Locate the cell with the specified text and output its [x, y] center coordinate. 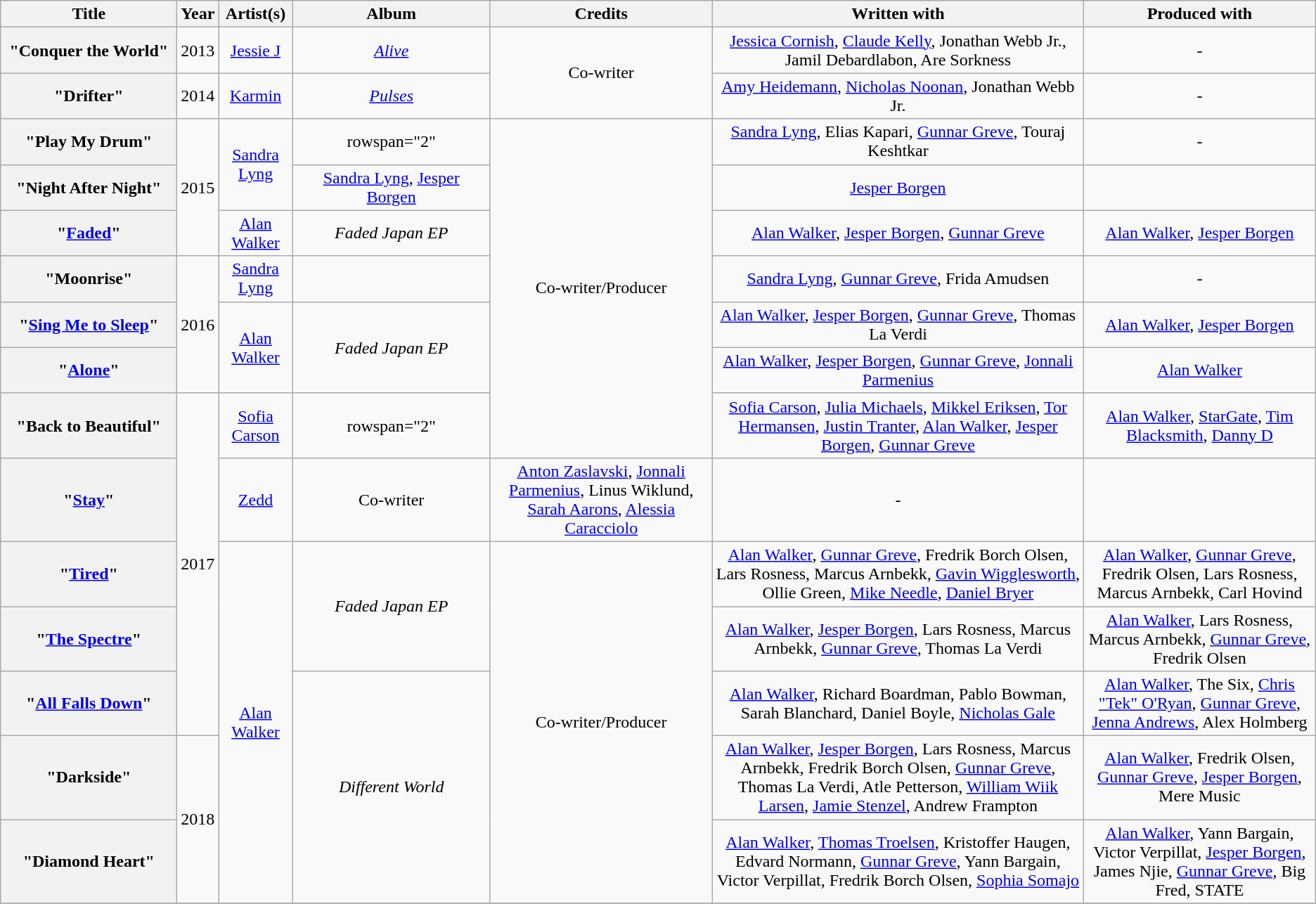
Alan Walker, Jesper Borgen, Lars Rosness, Marcus Arnbekk, Gunnar Greve, Thomas La Verdi [898, 638]
Alan Walker, Richard Boardman, Pablo Bowman, Sarah Blanchard, Daniel Boyle, Nicholas Gale [898, 704]
"Drifter" [89, 96]
Amy Heidemann, Nicholas Noonan, Jonathan Webb Jr. [898, 96]
2017 [198, 564]
Sandra Lyng, Jesper Borgen [391, 187]
Jessica Cornish, Claude Kelly, Jonathan Webb Jr., Jamil Debardlabon, Are Sorkness [898, 51]
"Alone" [89, 370]
"Darkside" [89, 777]
"All Falls Down" [89, 704]
"Night After Night" [89, 187]
2016 [198, 325]
Alan Walker, Fredrik Olsen, Gunnar Greve, Jesper Borgen, Mere Music [1200, 777]
2018 [198, 820]
Written with [898, 14]
2014 [198, 96]
Pulses [391, 96]
Karmin [256, 96]
Album [391, 14]
Different World [391, 787]
2013 [198, 51]
2015 [198, 187]
Alan Walker, StarGate, Tim Blacksmith, Danny D [1200, 425]
"Play My Drum" [89, 142]
Alan Walker, Thomas Troelsen, Kristoffer Haugen, Edvard Normann, Gunnar Greve, Yann Bargain, Victor Verpillat, Fredrik Borch Olsen, Sophia Somajo [898, 862]
Sofia Carson, Julia Michaels, Mikkel Eriksen, Tor Hermansen, Justin Tranter, Alan Walker, Jesper Borgen, Gunnar Greve [898, 425]
"Sing Me to Sleep" [89, 325]
Artist(s) [256, 14]
"Faded" [89, 233]
Alan Walker, Gunnar Greve, Fredrik Borch Olsen, Lars Rosness, Marcus Arnbekk, Gavin Wigglesworth, Ollie Green, Mike Needle, Daniel Bryer [898, 574]
Sandra Lyng, Gunnar Greve, Frida Amudsen [898, 278]
Alive [391, 51]
Zedd [256, 499]
Alan Walker, Jesper Borgen, Gunnar Greve [898, 233]
Anton Zaslavski, Jonnali Parmenius, Linus Wiklund, Sarah Aarons, Alessia Caracciolo [601, 499]
Alan Walker, The Six, Chris "Tek" O'Ryan, Gunnar Greve, Jenna Andrews, Alex Holmberg [1200, 704]
"The Spectre" [89, 638]
"Moonrise" [89, 278]
"Diamond Heart" [89, 862]
Jesper Borgen [898, 187]
"Conquer the World" [89, 51]
Jessie J [256, 51]
Alan Walker, Jesper Borgen, Gunnar Greve, Jonnali Parmenius [898, 370]
Credits [601, 14]
Year [198, 14]
"Stay" [89, 499]
Alan Walker, Lars Rosness, Marcus Arnbekk, Gunnar Greve, Fredrik Olsen [1200, 638]
Alan Walker, Jesper Borgen, Gunnar Greve, Thomas La Verdi [898, 325]
Alan Walker, Yann Bargain, Victor Verpillat, Jesper Borgen, James Njie, Gunnar Greve, Big Fred, STATE [1200, 862]
Title [89, 14]
Produced with [1200, 14]
Sofia Carson [256, 425]
Sandra Lyng, Elias Kapari, Gunnar Greve, Touraj Keshtkar [898, 142]
"Back to Beautiful" [89, 425]
Alan Walker, Gunnar Greve, Fredrik Olsen, Lars Rosness, Marcus Arnbekk, Carl Hovind [1200, 574]
"Tired" [89, 574]
